Detect which cell encompasses the target text, then output its [x, y] center coordinate. 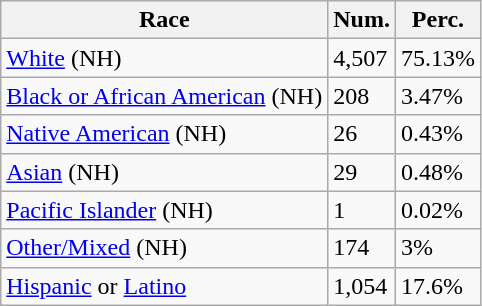
3% [438, 248]
75.13% [438, 58]
4,507 [362, 58]
Race [164, 20]
174 [362, 248]
29 [362, 172]
17.6% [438, 286]
Hispanic or Latino [164, 286]
Native American (NH) [164, 134]
Asian (NH) [164, 172]
26 [362, 134]
White (NH) [164, 58]
0.43% [438, 134]
1 [362, 210]
0.48% [438, 172]
1,054 [362, 286]
Black or African American (NH) [164, 96]
208 [362, 96]
Pacific Islander (NH) [164, 210]
3.47% [438, 96]
Perc. [438, 20]
Other/Mixed (NH) [164, 248]
Num. [362, 20]
0.02% [438, 210]
